Extract the (X, Y) coordinate from the center of the cell holding the provided text.  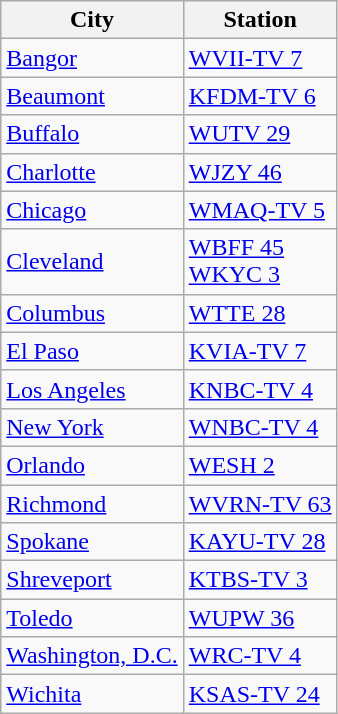
Bangor (92, 58)
WESH 2 (260, 465)
WTTE 28 (260, 313)
Station (260, 20)
KSAS-TV 24 (260, 694)
WVRN-TV 63 (260, 503)
Buffalo (92, 134)
KAYU-TV 28 (260, 542)
Los Angeles (92, 389)
KTBS-TV 3 (260, 580)
El Paso (92, 351)
KNBC-TV 4 (260, 389)
Spokane (92, 542)
Orlando (92, 465)
Columbus (92, 313)
KVIA-TV 7 (260, 351)
City (92, 20)
WNBC-TV 4 (260, 427)
WUTV 29 (260, 134)
Beaumont (92, 96)
Shreveport (92, 580)
Richmond (92, 503)
WMAQ-TV 5 (260, 210)
New York (92, 427)
Toledo (92, 618)
Chicago (92, 210)
Cleveland (92, 262)
WRC-TV 4 (260, 656)
WBFF 45WKYC 3 (260, 262)
Charlotte (92, 172)
Wichita (92, 694)
Washington, D.C. (92, 656)
KFDM-TV 6 (260, 96)
WUPW 36 (260, 618)
WVII-TV 7 (260, 58)
WJZY 46 (260, 172)
